Output the (x, y) coordinate of the center of the cell containing the given text.  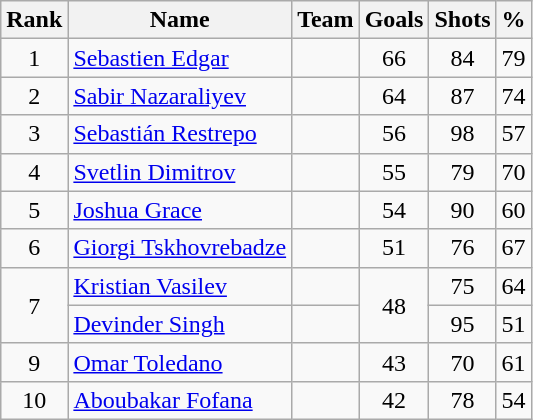
Devinder Singh (180, 324)
60 (514, 210)
66 (394, 58)
6 (34, 248)
75 (462, 286)
7 (34, 305)
4 (34, 172)
Goals (394, 20)
42 (394, 400)
57 (514, 134)
1 (34, 58)
56 (394, 134)
78 (462, 400)
Team (326, 20)
Rank (34, 20)
Joshua Grace (180, 210)
% (514, 20)
Sabir Nazaraliyev (180, 96)
9 (34, 362)
67 (514, 248)
98 (462, 134)
61 (514, 362)
43 (394, 362)
76 (462, 248)
87 (462, 96)
Sebastián Restrepo (180, 134)
90 (462, 210)
Kristian Vasilev (180, 286)
84 (462, 58)
48 (394, 305)
3 (34, 134)
Svetlin Dimitrov (180, 172)
5 (34, 210)
55 (394, 172)
10 (34, 400)
Omar Toledano (180, 362)
Aboubakar Fofana (180, 400)
Sebastien Edgar (180, 58)
Giorgi Tskhovrebadze (180, 248)
Shots (462, 20)
95 (462, 324)
Name (180, 20)
74 (514, 96)
2 (34, 96)
